Return the [x, y] coordinate for the center point of the cell that contains the specified text.  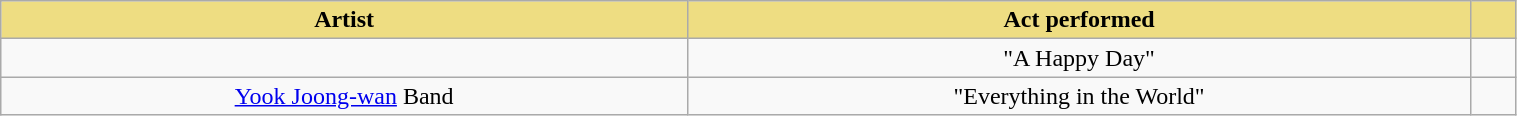
Yook Joong-wan Band [344, 96]
Artist [344, 20]
Act performed [1080, 20]
"Everything in the World" [1080, 96]
"A Happy Day" [1080, 58]
